Output the (X, Y) coordinate of the center of the cell containing the given text.  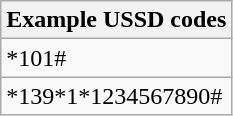
*139*1*1234567890# (116, 96)
Example USSD codes (116, 20)
*101# (116, 58)
